Search for the cell housing the specified text and yield its (X, Y) center coordinate. 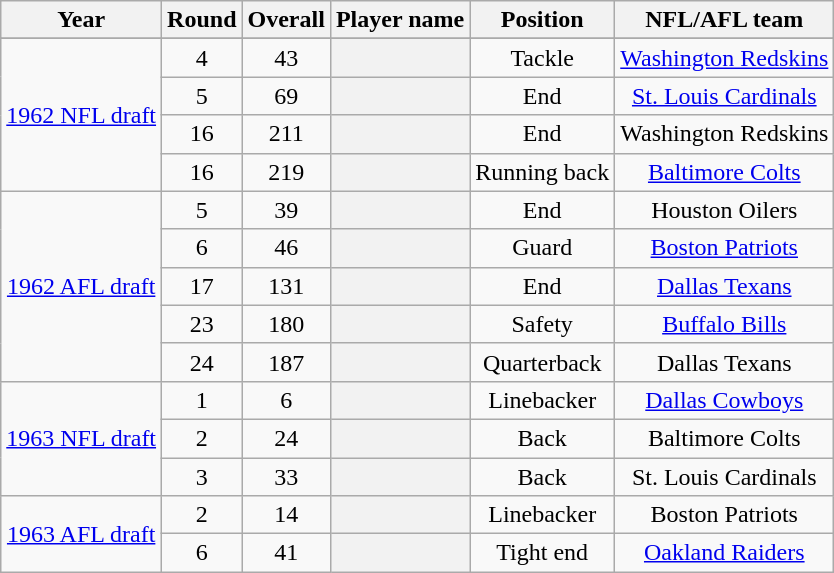
1963 NFL draft (82, 438)
Round (202, 20)
39 (286, 210)
46 (286, 248)
Overall (286, 20)
Houston Oilers (724, 210)
180 (286, 324)
Tight end (542, 553)
Tackle (542, 58)
17 (202, 286)
131 (286, 286)
Safety (542, 324)
Quarterback (542, 362)
Buffalo Bills (724, 324)
Running back (542, 172)
69 (286, 96)
Oakland Raiders (724, 553)
23 (202, 324)
1962 AFL draft (82, 286)
Dallas Cowboys (724, 400)
1 (202, 400)
Position (542, 20)
1963 AFL draft (82, 534)
Player name (400, 20)
33 (286, 477)
4 (202, 58)
211 (286, 134)
41 (286, 553)
43 (286, 58)
14 (286, 515)
1962 NFL draft (82, 115)
Year (82, 20)
187 (286, 362)
3 (202, 477)
Guard (542, 248)
NFL/AFL team (724, 20)
219 (286, 172)
